Detect which cell encompasses the target text, then output its (X, Y) center coordinate. 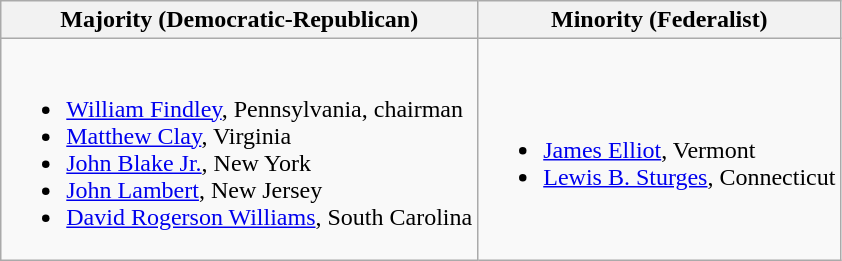
Minority (Federalist) (660, 20)
Majority (Democratic-Republican) (240, 20)
William Findley, Pennsylvania, chairmanMatthew Clay, VirginiaJohn Blake Jr., New YorkJohn Lambert, New JerseyDavid Rogerson Williams, South Carolina (240, 150)
James Elliot, VermontLewis B. Sturges, Connecticut (660, 150)
